From the cell containing the given text, extract its center point as [x, y] coordinate. 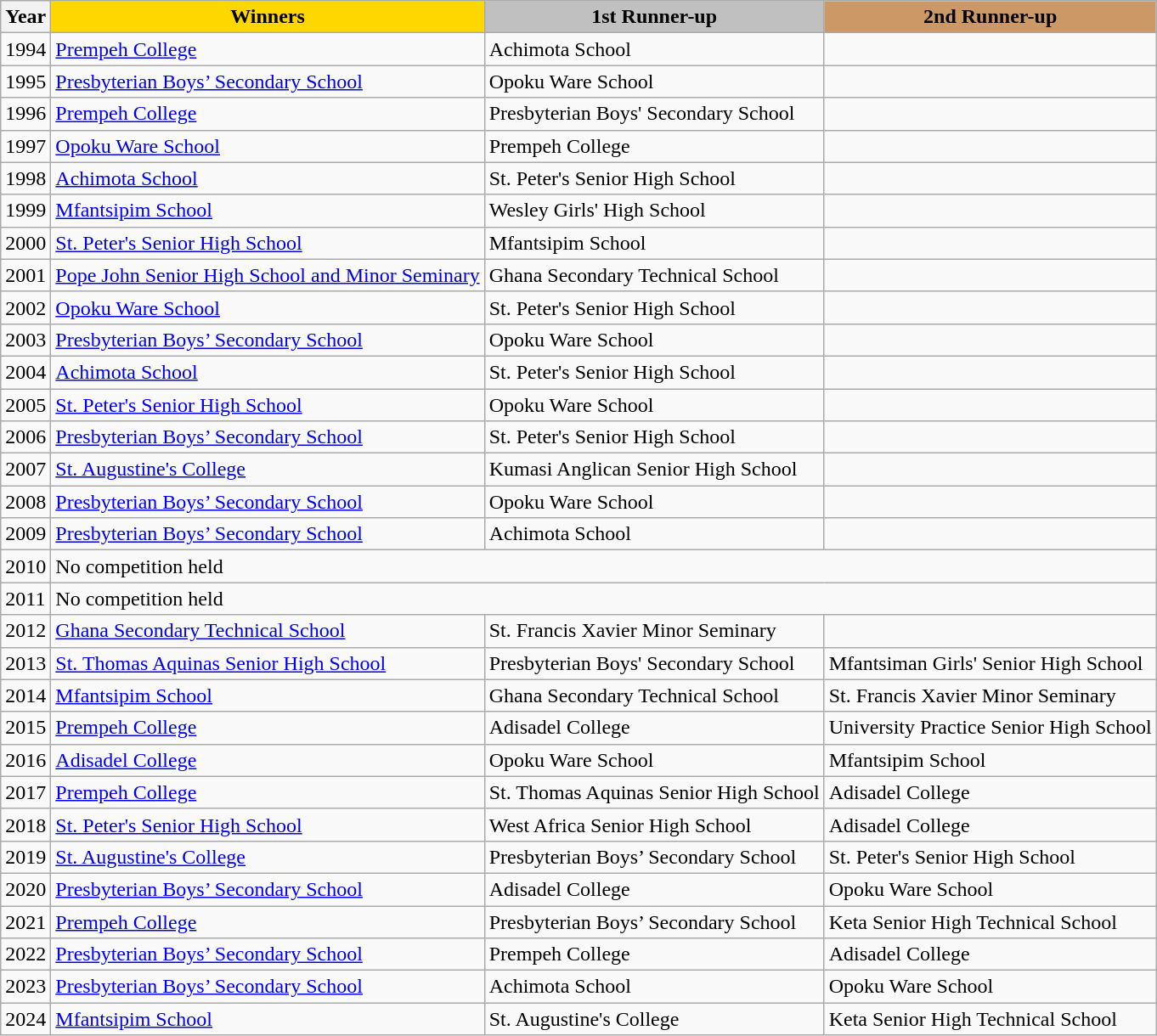
2022 [25, 954]
Wesley Girls' High School [654, 211]
2014 [25, 695]
1996 [25, 114]
2017 [25, 792]
Winners [268, 17]
2nd Runner-up [991, 17]
2019 [25, 857]
2020 [25, 889]
2005 [25, 405]
2003 [25, 340]
2023 [25, 987]
2011 [25, 599]
2016 [25, 760]
2001 [25, 275]
2004 [25, 372]
Kumasi Anglican Senior High School [654, 470]
2010 [25, 566]
Year [25, 17]
1998 [25, 178]
1994 [25, 49]
2012 [25, 631]
1st Runner-up [654, 17]
1999 [25, 211]
Pope John Senior High School and Minor Seminary [268, 275]
2006 [25, 437]
2007 [25, 470]
1995 [25, 82]
1997 [25, 146]
2015 [25, 728]
2021 [25, 921]
2000 [25, 243]
2013 [25, 663]
2024 [25, 1019]
West Africa Senior High School [654, 825]
Mfantsiman Girls' Senior High School [991, 663]
University Practice Senior High School [991, 728]
2009 [25, 534]
2018 [25, 825]
2008 [25, 502]
2002 [25, 307]
